Identify which cell holds the provided text, then report its (X, Y) central coordinate. 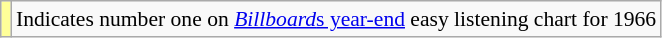
Indicates number one on Billboards year-end easy listening chart for 1966 (336, 19)
